Provide the (x, y) coordinate of the cell's center where the given text is located.  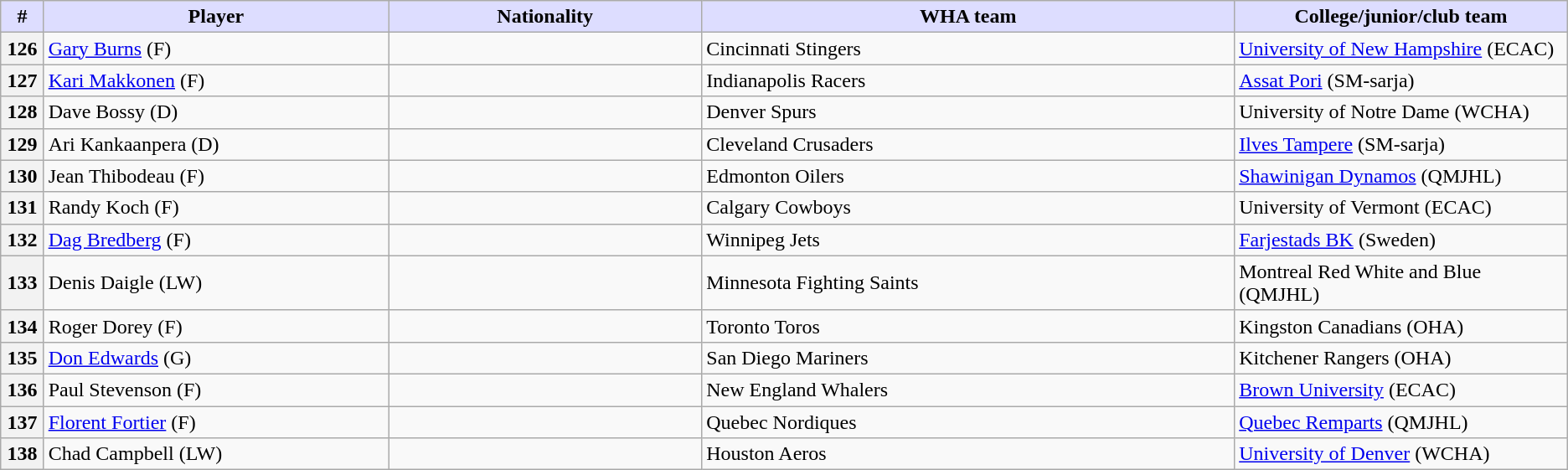
Denver Spurs (968, 112)
Don Edwards (G) (216, 358)
Winnipeg Jets (968, 240)
Minnesota Fighting Saints (968, 283)
Kari Makkonen (F) (216, 80)
Houston Aeros (968, 454)
University of Notre Dame (WCHA) (1401, 112)
127 (22, 80)
University of New Hampshire (ECAC) (1401, 49)
Montreal Red White and Blue (QMJHL) (1401, 283)
Roger Dorey (F) (216, 326)
Quebec Nordiques (968, 421)
University of Vermont (ECAC) (1401, 208)
Florent Fortier (F) (216, 421)
Ari Kankaanpera (D) (216, 144)
Toronto Toros (968, 326)
135 (22, 358)
134 (22, 326)
129 (22, 144)
126 (22, 49)
Edmonton Oilers (968, 176)
San Diego Mariners (968, 358)
Brown University (ECAC) (1401, 390)
Gary Burns (F) (216, 49)
Dave Bossy (D) (216, 112)
Kitchener Rangers (OHA) (1401, 358)
128 (22, 112)
130 (22, 176)
Ilves Tampere (SM-sarja) (1401, 144)
Shawinigan Dynamos (QMJHL) (1401, 176)
132 (22, 240)
Jean Thibodeau (F) (216, 176)
# (22, 17)
137 (22, 421)
138 (22, 454)
University of Denver (WCHA) (1401, 454)
Dag Bredberg (F) (216, 240)
131 (22, 208)
Chad Campbell (LW) (216, 454)
Player (216, 17)
College/junior/club team (1401, 17)
136 (22, 390)
Kingston Canadians (OHA) (1401, 326)
New England Whalers (968, 390)
Nationality (545, 17)
Calgary Cowboys (968, 208)
Farjestads BK (Sweden) (1401, 240)
Assat Pori (SM-sarja) (1401, 80)
Cincinnati Stingers (968, 49)
Indianapolis Racers (968, 80)
WHA team (968, 17)
133 (22, 283)
Randy Koch (F) (216, 208)
Cleveland Crusaders (968, 144)
Quebec Remparts (QMJHL) (1401, 421)
Paul Stevenson (F) (216, 390)
Denis Daigle (LW) (216, 283)
